From the cell containing the given text, extract its center point as [X, Y] coordinate. 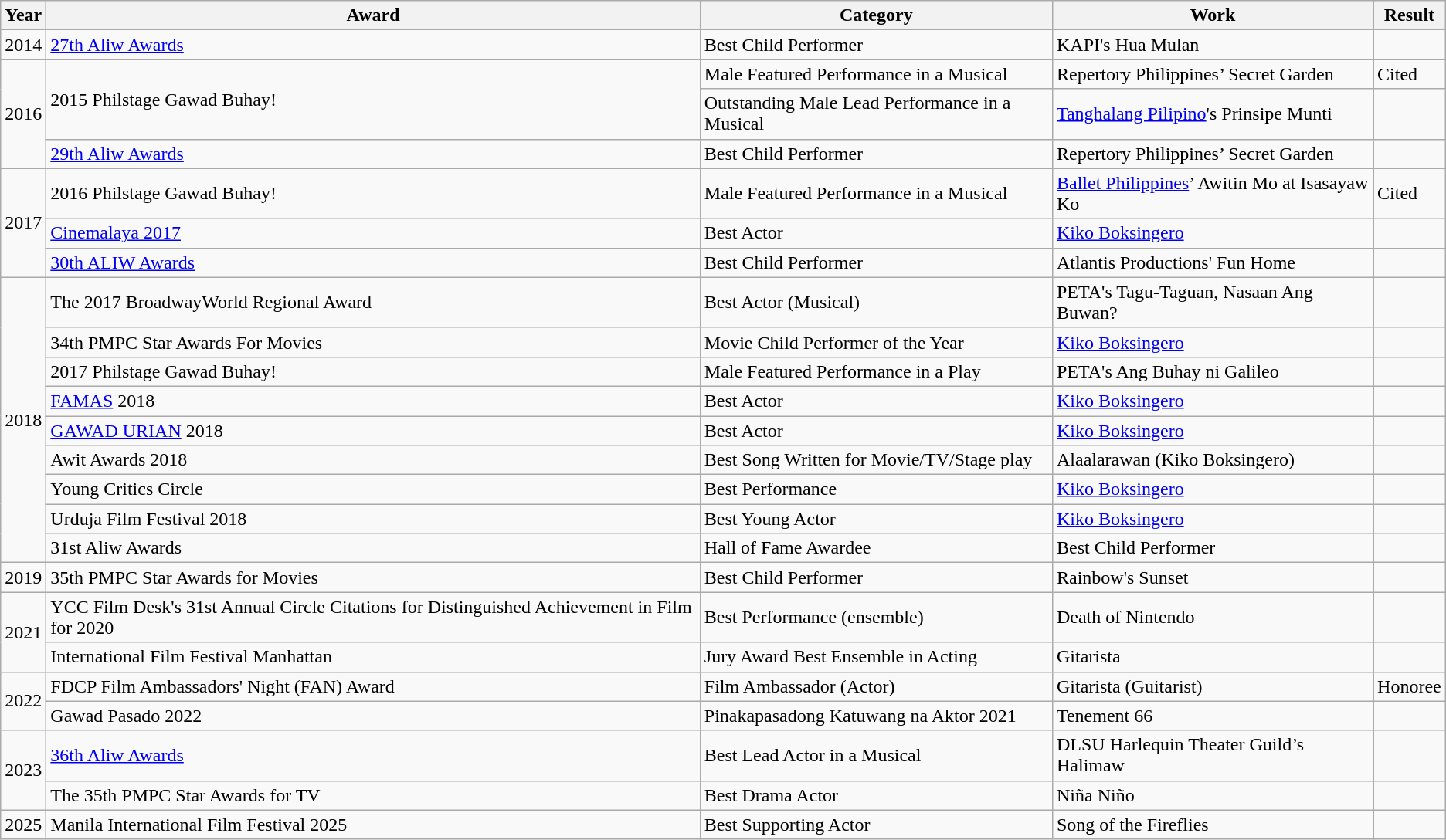
Result [1410, 15]
2018 [23, 420]
Category [876, 15]
Young Critics Circle [373, 489]
Niña Niño [1213, 795]
Jury Award Best Ensemble in Acting [876, 657]
Movie Child Performer of the Year [876, 342]
2017 [23, 222]
FAMAS 2018 [373, 401]
2015 Philstage Gawad Buhay! [373, 99]
29th Aliw Awards [373, 154]
PETA's Tagu-Taguan, Nasaan Ang Buwan? [1213, 303]
Urduja Film Festival 2018 [373, 519]
Awit Awards 2018 [373, 460]
YCC Film Desk's 31st Annual Circle Citations for Distinguished Achievement in Film for 2020 [373, 618]
2023 [23, 771]
Cinemalaya 2017 [373, 233]
Best Song Written for Movie/TV/Stage play [876, 460]
The 2017 BroadwayWorld Regional Award [373, 303]
International Film Festival Manhattan [373, 657]
Song of the Fireflies [1213, 825]
35th PMPC Star Awards for Movies [373, 577]
36th Aliw Awards [373, 755]
27th Aliw Awards [373, 45]
34th PMPC Star Awards For Movies [373, 342]
2016 Philstage Gawad Buhay! [373, 193]
2016 [23, 114]
Best Supporting Actor [876, 825]
Film Ambassador (Actor) [876, 686]
PETA's Ang Buhay ni Galileo [1213, 371]
Best Young Actor [876, 519]
Honoree [1410, 686]
Tenement 66 [1213, 716]
31st Aliw Awards [373, 548]
Atlantis Productions' Fun Home [1213, 262]
Best Performance (ensemble) [876, 618]
Award [373, 15]
Gitarista [1213, 657]
Hall of Fame Awardee [876, 548]
Death of Nintendo [1213, 618]
Best Drama Actor [876, 795]
2019 [23, 577]
2025 [23, 825]
2021 [23, 632]
2017 Philstage Gawad Buhay! [373, 371]
Gawad Pasado 2022 [373, 716]
DLSU Harlequin Theater Guild’s Halimaw [1213, 755]
2022 [23, 701]
Best Actor (Musical) [876, 303]
2014 [23, 45]
Year [23, 15]
Best Lead Actor in a Musical [876, 755]
Tanghalang Pilipino's Prinsipe Munti [1213, 114]
The 35th PMPC Star Awards for TV [373, 795]
Work [1213, 15]
KAPI's Hua Mulan [1213, 45]
Manila International Film Festival 2025 [373, 825]
30th ALIW Awards [373, 262]
Best Performance [876, 489]
GAWAD URIAN 2018 [373, 430]
FDCP Film Ambassadors' Night (FAN) Award [373, 686]
Outstanding Male Lead Performance in a Musical [876, 114]
Rainbow's Sunset [1213, 577]
Gitarista (Guitarist) [1213, 686]
Alaalarawan (Kiko Boksingero) [1213, 460]
Ballet Philippines’ Awitin Mo at Isasayaw Ko [1213, 193]
Male Featured Performance in a Play [876, 371]
Pinakapasadong Katuwang na Aktor 2021 [876, 716]
